Capture the cell that displays the provided text and extract its (x, y) central coordinate. 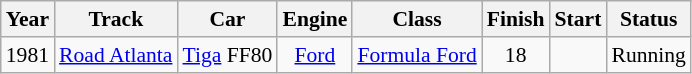
Track (116, 19)
Status (648, 19)
18 (516, 55)
Running (648, 55)
Class (416, 19)
Finish (516, 19)
Ford (314, 55)
Year (28, 19)
Engine (314, 19)
Start (578, 19)
Tiga FF80 (227, 55)
Car (227, 19)
1981 (28, 55)
Formula Ford (416, 55)
Road Atlanta (116, 55)
